Capture the cell that displays the provided text and extract its (x, y) central coordinate. 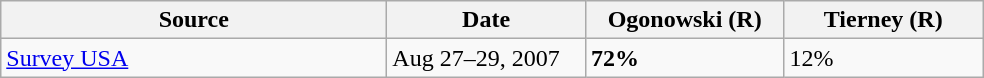
Aug 27–29, 2007 (486, 58)
Tierney (R) (884, 20)
12% (884, 58)
72% (684, 58)
Source (194, 20)
Ogonowski (R) (684, 20)
Date (486, 20)
Survey USA (194, 58)
